Determine the [X, Y] coordinate at the center of the cell enclosing the given text.  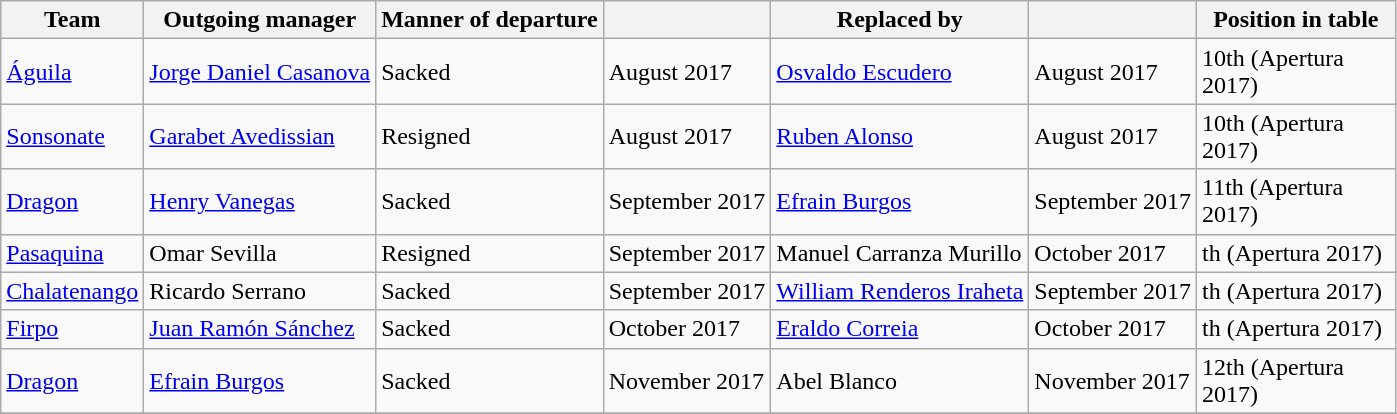
Juan Ramón Sánchez [260, 329]
11th (Apertura 2017) [1296, 202]
12th (Apertura 2017) [1296, 380]
Manner of departure [490, 20]
Abel Blanco [900, 380]
Omar Sevilla [260, 253]
Ricardo Serrano [260, 291]
Outgoing manager [260, 20]
Sonsonate [72, 136]
Garabet Avedissian [260, 136]
Osvaldo Escudero [900, 72]
Ruben Alonso [900, 136]
Team [72, 20]
Replaced by [900, 20]
Eraldo Correia [900, 329]
Position in table [1296, 20]
Águila [72, 72]
Henry Vanegas [260, 202]
Manuel Carranza Murillo [900, 253]
Chalatenango [72, 291]
Pasaquina [72, 253]
Jorge Daniel Casanova [260, 72]
William Renderos Iraheta [900, 291]
Firpo [72, 329]
